Determine the (X, Y) coordinate at the center of the cell enclosing the given text.  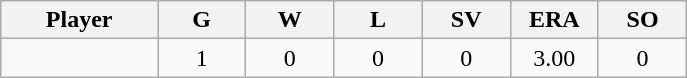
ERA (554, 20)
SO (642, 20)
SV (466, 20)
3.00 (554, 58)
1 (202, 58)
W (290, 20)
G (202, 20)
L (378, 20)
Player (80, 20)
